Scan for the cell matching the given text and deliver its (x, y) coordinate at center. 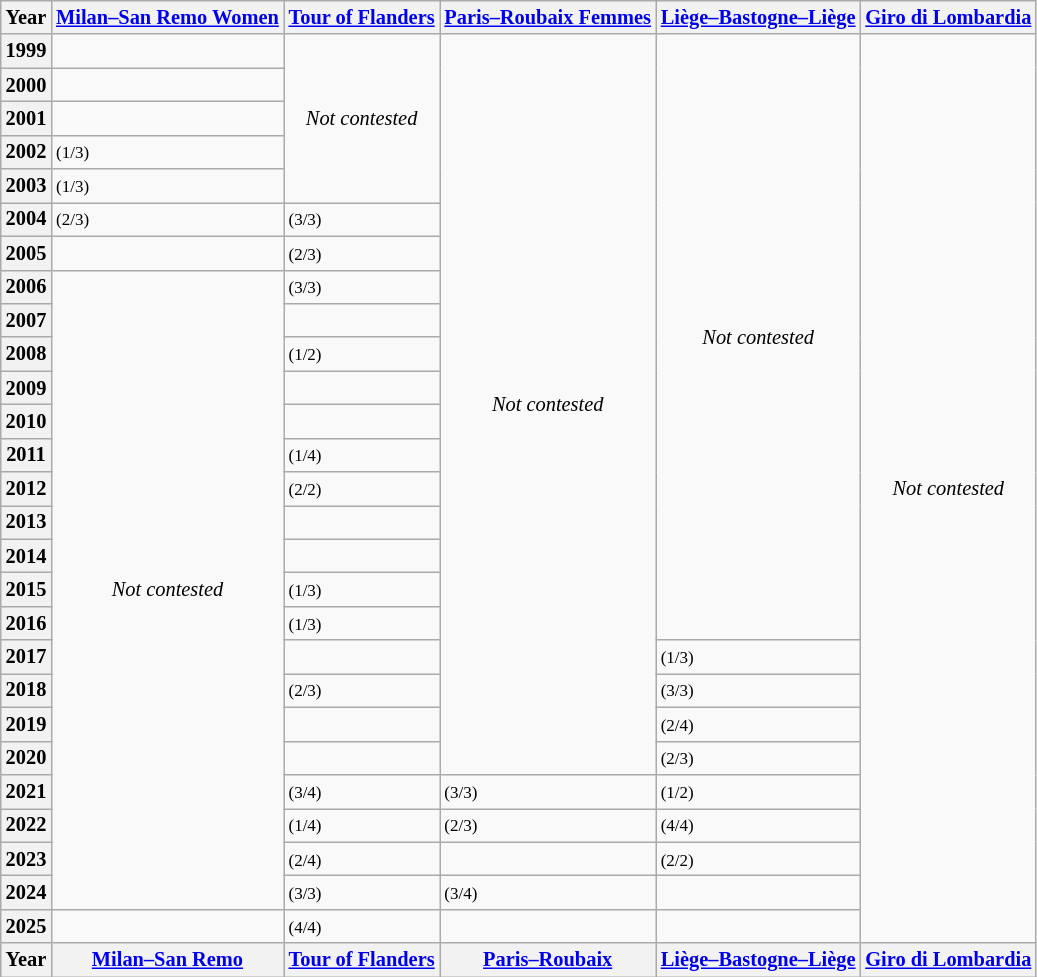
2021 (26, 791)
2017 (26, 657)
2018 (26, 690)
2006 (26, 287)
Paris–Roubaix (548, 960)
2008 (26, 354)
2023 (26, 859)
2004 (26, 219)
Milan–San Remo (167, 960)
2025 (26, 926)
2009 (26, 388)
2000 (26, 85)
2020 (26, 758)
2002 (26, 152)
2013 (26, 522)
2011 (26, 455)
2014 (26, 556)
2001 (26, 118)
2010 (26, 421)
Milan–San Remo Women (167, 17)
2003 (26, 186)
2007 (26, 320)
2012 (26, 489)
2022 (26, 825)
2016 (26, 623)
1999 (26, 51)
2024 (26, 892)
2015 (26, 589)
Paris–Roubaix Femmes (548, 17)
2019 (26, 724)
2005 (26, 253)
